Extract the [x, y] coordinate from the center of the cell holding the provided text.  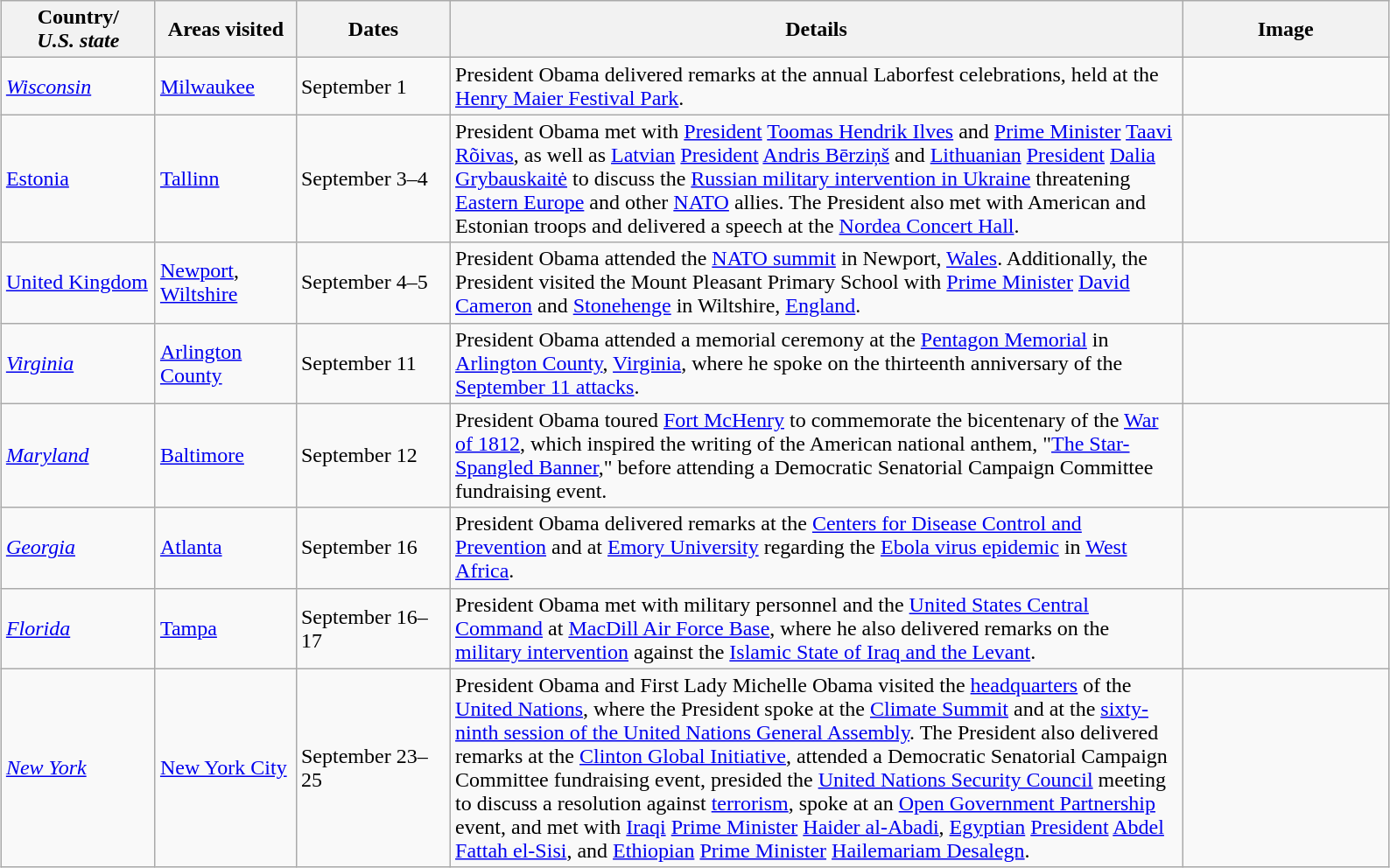
September 23–25 [373, 768]
September 16–17 [373, 628]
Florida [78, 628]
Dates [373, 30]
September 11 [373, 363]
September 4–5 [373, 283]
Details [817, 30]
New York City [226, 768]
September 3–4 [373, 178]
Milwaukee [226, 86]
Tallinn [226, 178]
Virginia [78, 363]
September 1 [373, 86]
President Obama delivered remarks at the annual Laborfest celebrations, held at the Henry Maier Festival Park. [817, 86]
September 16 [373, 548]
Newport,Wiltshire [226, 283]
Georgia [78, 548]
Areas visited [226, 30]
Arlington County [226, 363]
United Kingdom [78, 283]
Tampa [226, 628]
Image [1286, 30]
Atlanta [226, 548]
September 12 [373, 455]
Estonia [78, 178]
Baltimore [226, 455]
Maryland [78, 455]
Wisconsin [78, 86]
New York [78, 768]
Country/U.S. state [78, 30]
